From the cell containing the given text, extract its center point as (x, y) coordinate. 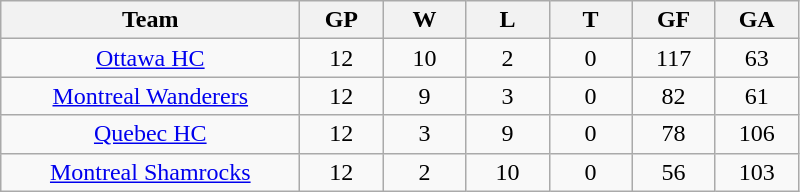
61 (756, 96)
56 (674, 172)
106 (756, 134)
78 (674, 134)
82 (674, 96)
W (424, 20)
Team (150, 20)
Ottawa HC (150, 58)
Montreal Shamrocks (150, 172)
117 (674, 58)
63 (756, 58)
Montreal Wanderers (150, 96)
L (508, 20)
Quebec HC (150, 134)
GP (342, 20)
T (590, 20)
GF (674, 20)
103 (756, 172)
GA (756, 20)
